Return [x, y] of the center of cell containing provided text 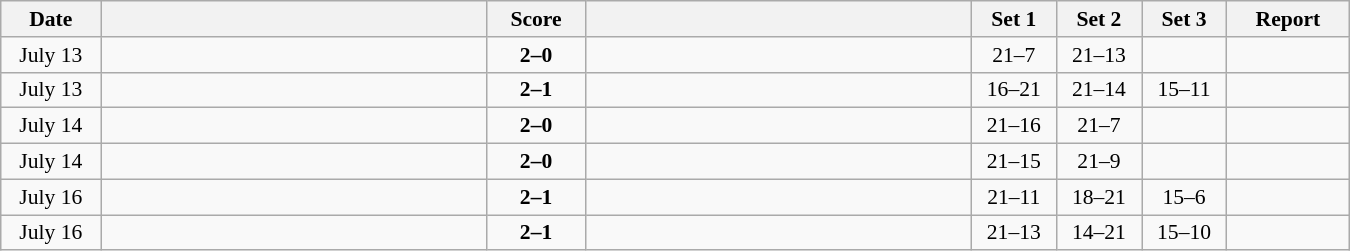
21–14 [1098, 90]
15–11 [1184, 90]
14–21 [1098, 233]
21–15 [1014, 162]
21–9 [1098, 162]
15–6 [1184, 197]
Set 2 [1098, 19]
16–21 [1014, 90]
18–21 [1098, 197]
Date [51, 19]
15–10 [1184, 233]
Set 1 [1014, 19]
21–11 [1014, 197]
Score [536, 19]
Report [1288, 19]
Set 3 [1184, 19]
21–16 [1014, 126]
